Identify which cell holds the provided text, then report its (X, Y) central coordinate. 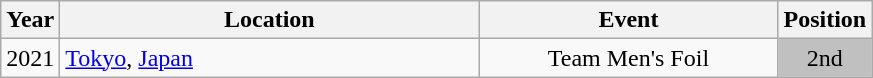
Event (628, 20)
Position (825, 20)
2nd (825, 58)
2021 (30, 58)
Year (30, 20)
Tokyo, Japan (270, 58)
Team Men's Foil (628, 58)
Location (270, 20)
